Capture the cell that displays the provided text and extract its [x, y] central coordinate. 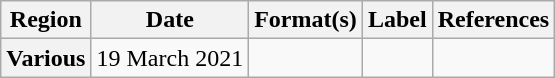
References [494, 20]
Label [397, 20]
19 March 2021 [170, 58]
Format(s) [306, 20]
Various [46, 58]
Date [170, 20]
Region [46, 20]
